Search for the cell housing the specified text and yield its [X, Y] center coordinate. 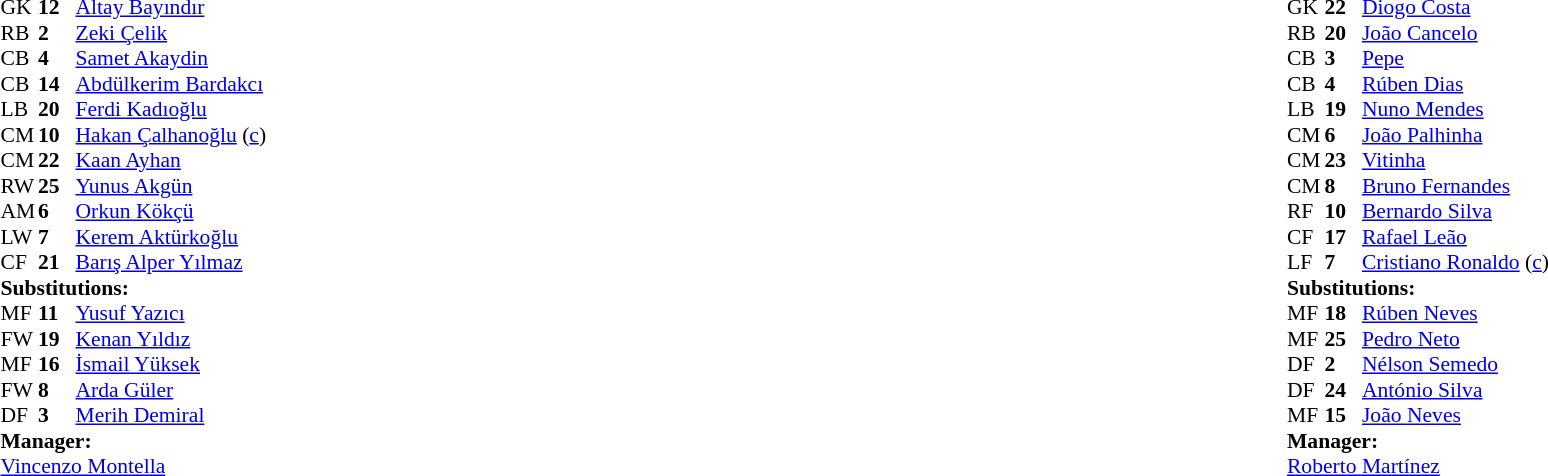
Merih Demiral [172, 415]
Hakan Çalhanoğlu (c) [172, 135]
Kerem Aktürkoğlu [172, 237]
Yusuf Yazıcı [172, 313]
Kaan Ayhan [172, 161]
Kenan Yıldız [172, 339]
17 [1343, 237]
Orkun Kökçü [172, 211]
Zeki Çelik [172, 33]
Substitutions: [133, 288]
RW [19, 186]
24 [1343, 390]
AM [19, 211]
Abdülkerim Bardakcı [172, 84]
Ferdi Kadıoğlu [172, 109]
23 [1343, 161]
Samet Akaydin [172, 59]
LW [19, 237]
21 [57, 263]
Barış Alper Yılmaz [172, 263]
RF [1306, 211]
LF [1306, 263]
İsmail Yüksek [172, 365]
16 [57, 365]
11 [57, 313]
Manager: [133, 441]
15 [1343, 415]
14 [57, 84]
22 [57, 161]
Arda Güler [172, 390]
Yunus Akgün [172, 186]
18 [1343, 313]
